Scan for the cell matching the given text and deliver its [x, y] coordinate at center. 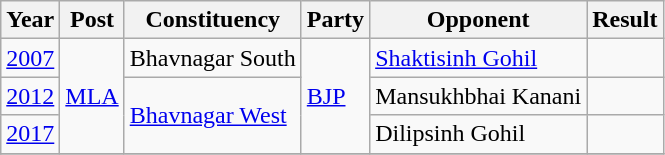
2007 [30, 58]
2017 [30, 134]
Dilipsinh Gohil [478, 134]
Bhavnagar West [212, 115]
Party [335, 20]
BJP [335, 96]
Opponent [478, 20]
Bhavnagar South [212, 58]
Shaktisinh Gohil [478, 58]
Constituency [212, 20]
Year [30, 20]
Post [92, 20]
Result [625, 20]
MLA [92, 96]
Mansukhbhai Kanani [478, 96]
2012 [30, 96]
